Find where the given text appears and provide that cell's center as [X, Y] coordinate. 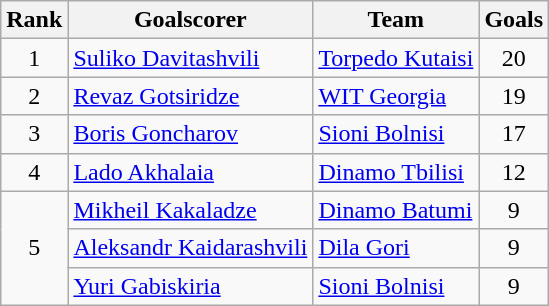
Lado Akhalaia [190, 172]
Torpedo Kutaisi [396, 58]
12 [514, 172]
20 [514, 58]
Rank [34, 20]
19 [514, 96]
Mikheil Kakaladze [190, 210]
Goals [514, 20]
5 [34, 248]
Yuri Gabiskiria [190, 286]
Team [396, 20]
Revaz Gotsiridze [190, 96]
3 [34, 134]
17 [514, 134]
Goalscorer [190, 20]
Aleksandr Kaidarashvili [190, 248]
2 [34, 96]
4 [34, 172]
Suliko Davitashvili [190, 58]
WIT Georgia [396, 96]
Boris Goncharov [190, 134]
Dila Gori [396, 248]
1 [34, 58]
Dinamo Batumi [396, 210]
Dinamo Tbilisi [396, 172]
